Identify which cell holds the provided text, then report its [X, Y] central coordinate. 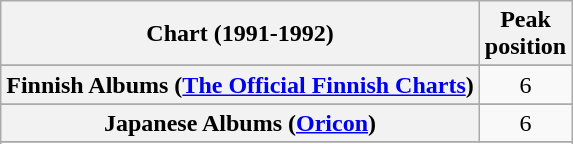
Finnish Albums (The Official Finnish Charts) [240, 85]
Peakposition [525, 34]
Japanese Albums (Oricon) [240, 123]
Chart (1991-1992) [240, 34]
